For the text-containing cell, return its midpoint in [x, y] coordinate format. 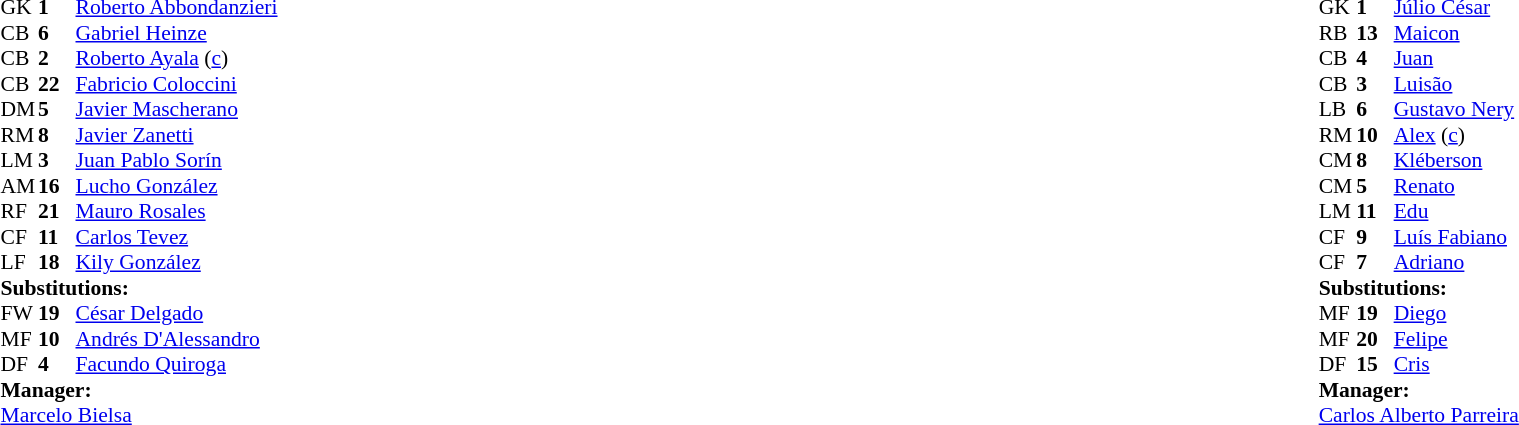
Luisão [1456, 84]
Renato [1456, 186]
Luís Fabiano [1456, 237]
18 [57, 263]
9 [1375, 237]
César Delgado [177, 313]
Lucho González [177, 186]
RB [1338, 33]
LB [1338, 109]
Kléberson [1456, 161]
FW [19, 313]
7 [1375, 263]
RF [19, 211]
13 [1375, 33]
20 [1375, 339]
Alex (c) [1456, 135]
15 [1375, 365]
Gustavo Nery [1456, 109]
Fabricio Coloccini [177, 84]
Diego [1456, 313]
21 [57, 211]
Cris [1456, 365]
Juan [1456, 59]
Felipe [1456, 339]
Javier Zanetti [177, 135]
Facundo Quiroga [177, 365]
Gabriel Heinze [177, 33]
DM [19, 109]
22 [57, 84]
Andrés D'Alessandro [177, 339]
Adriano [1456, 263]
AM [19, 186]
16 [57, 186]
Mauro Rosales [177, 211]
Carlos Tevez [177, 237]
LF [19, 263]
Javier Mascherano [177, 109]
Kily González [177, 263]
Edu [1456, 211]
Roberto Ayala (c) [177, 59]
Maicon [1456, 33]
Juan Pablo Sorín [177, 161]
2 [57, 59]
